Capture the cell that displays the provided text and extract its [X, Y] central coordinate. 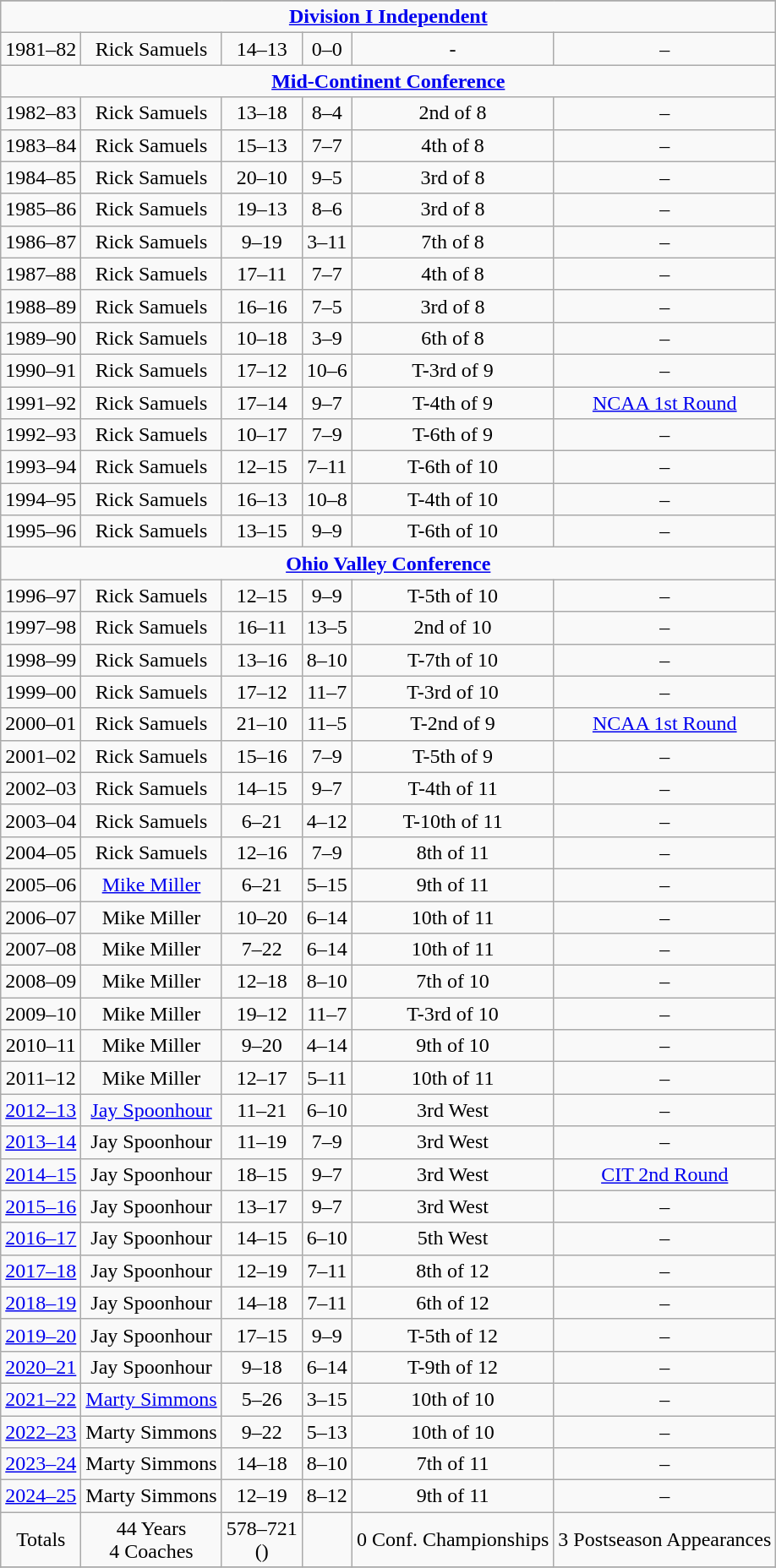
1987–88 [41, 274]
1983–84 [41, 145]
6th of 8 [452, 338]
1988–89 [41, 306]
2007–08 [41, 950]
2004–05 [41, 852]
16–13 [262, 499]
1990–91 [41, 370]
2023–24 [41, 1464]
5–13 [326, 1432]
1991–92 [41, 403]
1995–96 [41, 531]
13–18 [262, 113]
13–15 [262, 531]
8th of 12 [452, 1271]
2nd of 10 [452, 628]
1982–83 [41, 113]
12–17 [262, 1078]
T-6th of 9 [452, 435]
2012–13 [41, 1110]
9–19 [262, 242]
1996–97 [41, 596]
3–9 [326, 338]
2009–10 [41, 1014]
7–5 [326, 306]
CIT 2nd Round [664, 1174]
10–17 [262, 435]
16–11 [262, 628]
9–18 [262, 1367]
17–11 [262, 274]
7–22 [262, 950]
10–8 [326, 499]
11–19 [262, 1142]
17–14 [262, 403]
13–17 [262, 1206]
5–26 [262, 1399]
15–13 [262, 145]
9–22 [262, 1432]
19–13 [262, 210]
15–16 [262, 756]
9th of 10 [452, 1046]
2010–11 [41, 1046]
10–20 [262, 917]
2021–22 [41, 1399]
7th of 11 [452, 1464]
1993–94 [41, 467]
5–15 [326, 885]
16–16 [262, 306]
1994–95 [41, 499]
T-9th of 12 [452, 1367]
3–15 [326, 1399]
8–12 [326, 1496]
2001–02 [41, 756]
3 Postseason Appearances [664, 1539]
1989–90 [41, 338]
T-10th of 11 [452, 820]
2000–01 [41, 724]
1997–98 [41, 628]
T-4th of 9 [452, 403]
2024–25 [41, 1496]
2006–07 [41, 917]
T-5th of 10 [452, 596]
13–5 [326, 628]
0–0 [326, 49]
9–20 [262, 1046]
T-5th of 12 [452, 1335]
19–12 [262, 1014]
2008–09 [41, 982]
10–18 [262, 338]
17–15 [262, 1335]
T-3rd of 9 [452, 370]
T-4th of 11 [452, 788]
2005–06 [41, 885]
11–5 [326, 724]
8th of 11 [452, 852]
44 Years 4 Coaches [151, 1539]
578–721() [262, 1539]
11–21 [262, 1110]
1998–99 [41, 660]
13–16 [262, 660]
3–11 [326, 242]
2011–12 [41, 1078]
10–6 [326, 370]
2013–14 [41, 1142]
14–13 [262, 49]
1985–86 [41, 210]
1992–93 [41, 435]
1999–00 [41, 692]
18–15 [262, 1174]
2014–15 [41, 1174]
2002–03 [41, 788]
T-4th of 10 [452, 499]
1984–85 [41, 177]
Division I Independent [389, 17]
21–10 [262, 724]
1981–82 [41, 49]
8–6 [326, 210]
T-7th of 10 [452, 660]
2016–17 [41, 1239]
7th of 10 [452, 982]
T-2nd of 9 [452, 724]
5–11 [326, 1078]
2022–23 [41, 1432]
Mid-Continent Conference [389, 81]
Ohio Valley Conference [389, 563]
Totals [41, 1539]
2003–04 [41, 820]
1986–87 [41, 242]
- [452, 49]
2015–16 [41, 1206]
20–10 [262, 177]
2nd of 8 [452, 113]
2018–19 [41, 1303]
4–12 [326, 820]
12–16 [262, 852]
2019–20 [41, 1335]
9–5 [326, 177]
6th of 12 [452, 1303]
0 Conf. Championships [452, 1539]
7th of 8 [452, 242]
T-5th of 9 [452, 756]
12–18 [262, 982]
2020–21 [41, 1367]
2017–18 [41, 1271]
8–4 [326, 113]
4–14 [326, 1046]
5th West [452, 1239]
